Detect which cell encompasses the target text, then output its [X, Y] center coordinate. 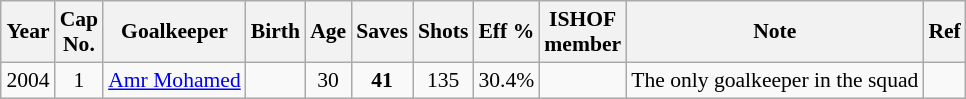
Year [28, 32]
2004 [28, 80]
CapNo. [80, 32]
Birth [276, 32]
Ref [944, 32]
Eff % [506, 32]
Saves [382, 32]
41 [382, 80]
ISHOFmember [582, 32]
30 [328, 80]
Shots [444, 32]
The only goalkeeper in the squad [774, 80]
Goalkeeper [174, 32]
30.4% [506, 80]
Note [774, 32]
135 [444, 80]
Amr Mohamed [174, 80]
1 [80, 80]
Age [328, 32]
